Return (x, y) of the center of cell containing provided text 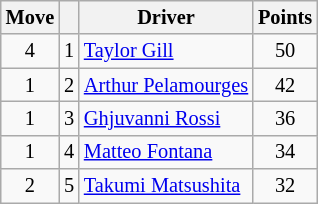
34 (285, 152)
5 (69, 186)
50 (285, 51)
Matteo Fontana (166, 152)
42 (285, 85)
Ghjuvanni Rossi (166, 118)
36 (285, 118)
3 (69, 118)
Move (30, 17)
32 (285, 186)
Taylor Gill (166, 51)
Arthur Pelamourges (166, 85)
Points (285, 17)
Driver (166, 17)
Takumi Matsushita (166, 186)
